Scan for the cell matching the given text and deliver its [x, y] coordinate at center. 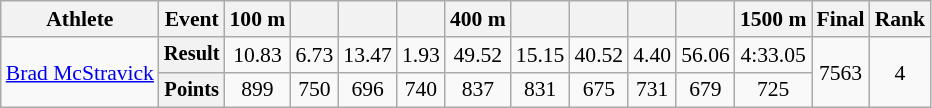
740 [421, 90]
696 [368, 90]
837 [478, 90]
400 m [478, 19]
15.15 [540, 55]
40.52 [598, 55]
731 [652, 90]
100 m [257, 19]
1500 m [774, 19]
675 [598, 90]
899 [257, 90]
7563 [841, 72]
750 [314, 90]
Rank [900, 19]
56.06 [706, 55]
1.93 [421, 55]
4 [900, 72]
13.47 [368, 55]
Points [192, 90]
4:33.05 [774, 55]
Athlete [80, 19]
Brad McStravick [80, 72]
49.52 [478, 55]
679 [706, 90]
Result [192, 55]
831 [540, 90]
Event [192, 19]
725 [774, 90]
10.83 [257, 55]
Final [841, 19]
6.73 [314, 55]
4.40 [652, 55]
